From the cell containing the given text, extract its center point as (X, Y) coordinate. 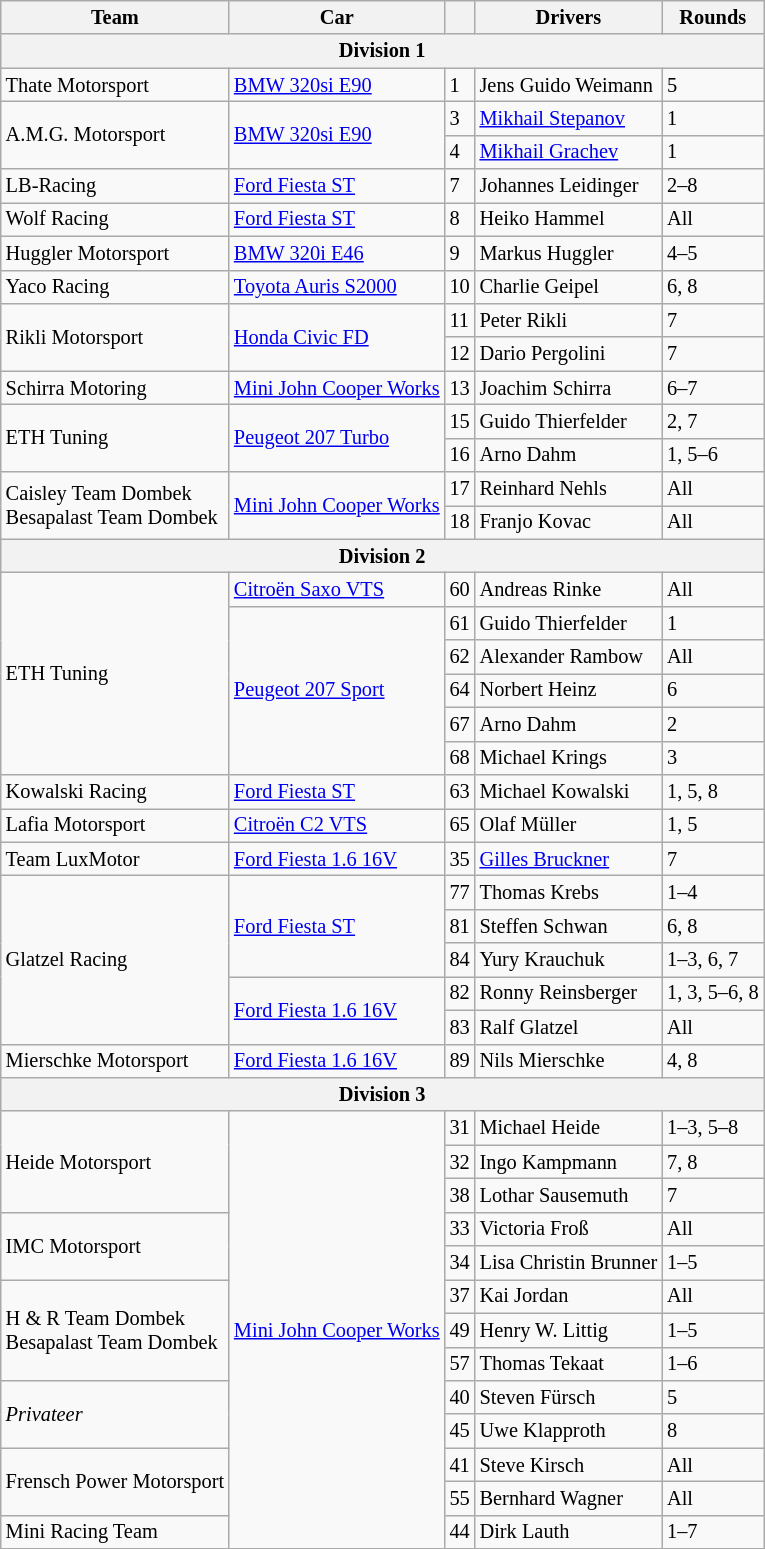
Citroën Saxo VTS (337, 589)
45 (460, 1431)
Lisa Christin Brunner (569, 1263)
6–7 (712, 388)
IMC Motorsport (115, 1246)
7, 8 (712, 1162)
Jens Guido Weimann (569, 85)
Mierschke Motorsport (115, 1061)
32 (460, 1162)
41 (460, 1465)
Heiko Hammel (569, 219)
Michael Krings (569, 758)
Alexander Rambow (569, 657)
Gilles Bruckner (569, 859)
18 (460, 522)
1–3, 6, 7 (712, 960)
44 (460, 1532)
89 (460, 1061)
1–3, 5–8 (712, 1128)
Peugeot 207 Sport (337, 690)
Toyota Auris S2000 (337, 287)
Uwe Klapproth (569, 1431)
Rounds (712, 17)
57 (460, 1364)
60 (460, 589)
1, 5–6 (712, 455)
15 (460, 421)
11 (460, 320)
4–5 (712, 253)
62 (460, 657)
55 (460, 1498)
Glatzel Racing (115, 959)
Rikli Motorsport (115, 336)
Henry W. Littig (569, 1330)
65 (460, 825)
Peter Rikli (569, 320)
Markus Huggler (569, 253)
2 (712, 724)
Wolf Racing (115, 219)
Bernhard Wagner (569, 1498)
Norbert Heinz (569, 690)
64 (460, 690)
Schirra Motoring (115, 388)
Ronny Reinsberger (569, 993)
67 (460, 724)
Peugeot 207 Turbo (337, 438)
16 (460, 455)
84 (460, 960)
34 (460, 1263)
Charlie Geipel (569, 287)
Steven Fürsch (569, 1397)
Thomas Krebs (569, 892)
Ingo Kampmann (569, 1162)
4, 8 (712, 1061)
Olaf Müller (569, 825)
Reinhard Nehls (569, 489)
Yaco Racing (115, 287)
61 (460, 623)
Drivers (569, 17)
63 (460, 791)
1, 5 (712, 825)
4 (460, 152)
81 (460, 926)
83 (460, 1027)
Division 3 (382, 1094)
1–6 (712, 1364)
Steffen Schwan (569, 926)
Mikhail Stepanov (569, 118)
Heide Motorsport (115, 1162)
6 (712, 690)
Dario Pergolini (569, 354)
Franjo Kovac (569, 522)
Lothar Sausemuth (569, 1195)
Huggler Motorsport (115, 253)
1–7 (712, 1532)
Steve Kirsch (569, 1465)
BMW 320i E46 (337, 253)
Caisley Team Dombek Besapalast Team Dombek (115, 506)
68 (460, 758)
A.M.G. Motorsport (115, 134)
Car (337, 17)
9 (460, 253)
35 (460, 859)
1, 3, 5–6, 8 (712, 993)
1, 5, 8 (712, 791)
2, 7 (712, 421)
82 (460, 993)
1–4 (712, 892)
77 (460, 892)
10 (460, 287)
Team LuxMotor (115, 859)
Andreas Rinke (569, 589)
40 (460, 1397)
Privateer (115, 1414)
H & R Team Dombek Besapalast Team Dombek (115, 1330)
Michael Heide (569, 1128)
Kai Jordan (569, 1296)
49 (460, 1330)
Michael Kowalski (569, 791)
31 (460, 1128)
37 (460, 1296)
38 (460, 1195)
Nils Mierschke (569, 1061)
Ralf Glatzel (569, 1027)
2–8 (712, 186)
Team (115, 17)
Mini Racing Team (115, 1532)
Thomas Tekaat (569, 1364)
Kowalski Racing (115, 791)
Division 2 (382, 556)
Division 1 (382, 51)
Yury Krauchuk (569, 960)
Citroën C2 VTS (337, 825)
13 (460, 388)
Dirk Lauth (569, 1532)
12 (460, 354)
Lafia Motorsport (115, 825)
LB-Racing (115, 186)
Frensch Power Motorsport (115, 1482)
17 (460, 489)
Victoria Froß (569, 1229)
Thate Motorsport (115, 85)
Johannes Leidinger (569, 186)
Honda Civic FD (337, 336)
Mikhail Grachev (569, 152)
Joachim Schirra (569, 388)
33 (460, 1229)
